For the text-containing cell, return its midpoint in (X, Y) coordinate format. 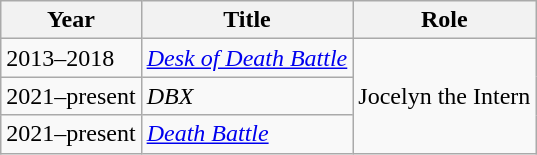
DBX (247, 96)
2013–2018 (71, 58)
Jocelyn the Intern (444, 96)
Year (71, 20)
Role (444, 20)
Death Battle (247, 134)
Desk of Death Battle (247, 58)
Title (247, 20)
